Detect which cell encompasses the target text, then output its (X, Y) center coordinate. 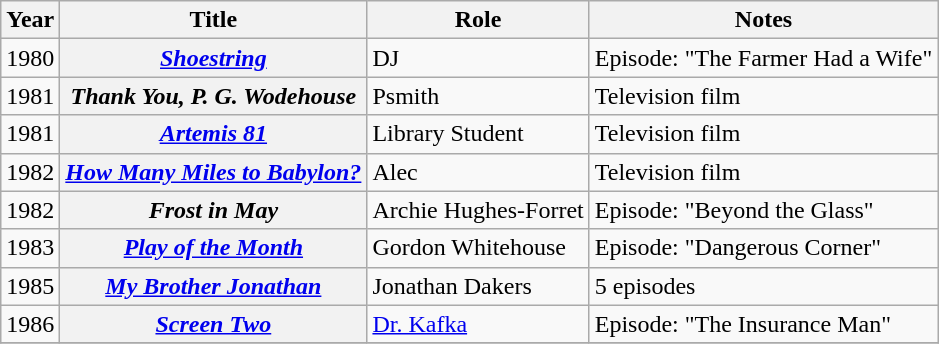
Dr. Kafka (478, 324)
Episode: "The Farmer Had a Wife" (763, 58)
Archie Hughes-Forret (478, 210)
Episode: "Beyond the Glass" (763, 210)
Title (214, 20)
Artemis 81 (214, 134)
Frost in May (214, 210)
Shoestring (214, 58)
Screen Two (214, 324)
1985 (30, 286)
Episode: "Dangerous Corner" (763, 248)
My Brother Jonathan (214, 286)
Play of the Month (214, 248)
How Many Miles to Babylon? (214, 172)
5 episodes (763, 286)
Gordon Whitehouse (478, 248)
Alec (478, 172)
Thank You, P. G. Wodehouse (214, 96)
Notes (763, 20)
Psmith (478, 96)
1980 (30, 58)
Year (30, 20)
Episode: "The Insurance Man" (763, 324)
Library Student (478, 134)
1983 (30, 248)
DJ (478, 58)
Role (478, 20)
1986 (30, 324)
Jonathan Dakers (478, 286)
